Provide the (x, y) coordinate of the cell's center where the given text is located.  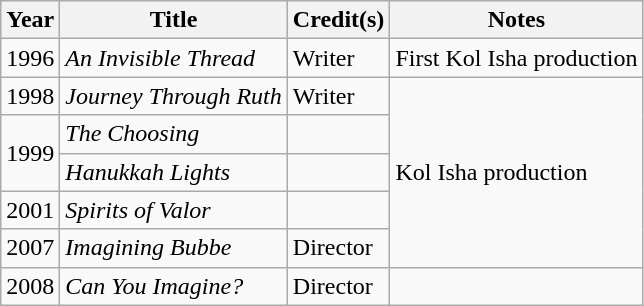
The Choosing (174, 134)
1998 (30, 96)
Spirits of Valor (174, 210)
An Invisible Thread (174, 58)
Imagining Bubbe (174, 248)
2008 (30, 286)
Can You Imagine? (174, 286)
Notes (516, 20)
First Kol Isha production (516, 58)
2007 (30, 248)
Title (174, 20)
1996 (30, 58)
Kol Isha production (516, 172)
1999 (30, 153)
Journey Through Ruth (174, 96)
Credit(s) (338, 20)
Year (30, 20)
2001 (30, 210)
Hanukkah Lights (174, 172)
